Find where the given text appears and provide that cell's center as (X, Y) coordinate. 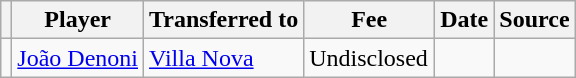
João Denoni (78, 58)
Undisclosed (370, 58)
Source (534, 20)
Transferred to (224, 20)
Fee (370, 20)
Villa Nova (224, 58)
Player (78, 20)
Date (464, 20)
